From the cell containing the given text, extract its center point as (X, Y) coordinate. 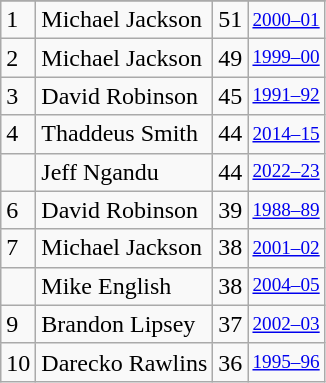
Mike English (124, 286)
2004–05 (286, 286)
1995–96 (286, 362)
Darecko Rawlins (124, 362)
2001–02 (286, 248)
2000–01 (286, 20)
49 (230, 58)
1988–89 (286, 210)
Jeff Ngandu (124, 172)
4 (18, 134)
Brandon Lipsey (124, 324)
6 (18, 210)
1 (18, 20)
2 (18, 58)
1991–92 (286, 96)
37 (230, 324)
9 (18, 324)
51 (230, 20)
39 (230, 210)
36 (230, 362)
1999–00 (286, 58)
7 (18, 248)
45 (230, 96)
3 (18, 96)
Thaddeus Smith (124, 134)
2022–23 (286, 172)
10 (18, 362)
2002–03 (286, 324)
2014–15 (286, 134)
